Detect which cell encompasses the target text, then output its [x, y] center coordinate. 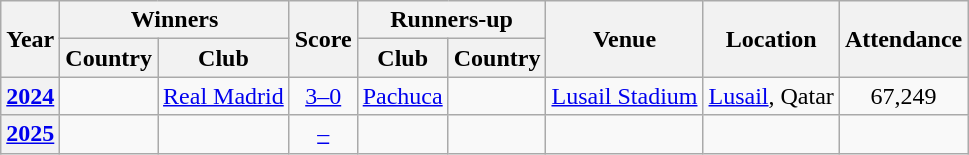
Year [30, 39]
Runners-up [452, 20]
2024 [30, 96]
3–0 [323, 96]
67,249 [903, 96]
Lusail, Qatar [771, 96]
2025 [30, 134]
Attendance [903, 39]
Score [323, 39]
Venue [624, 39]
Real Madrid [224, 96]
Location [771, 39]
– [323, 134]
Winners [174, 20]
Lusail Stadium [624, 96]
Pachuca [402, 96]
